Provide the [X, Y] coordinate of the cell's center where the given text is located.  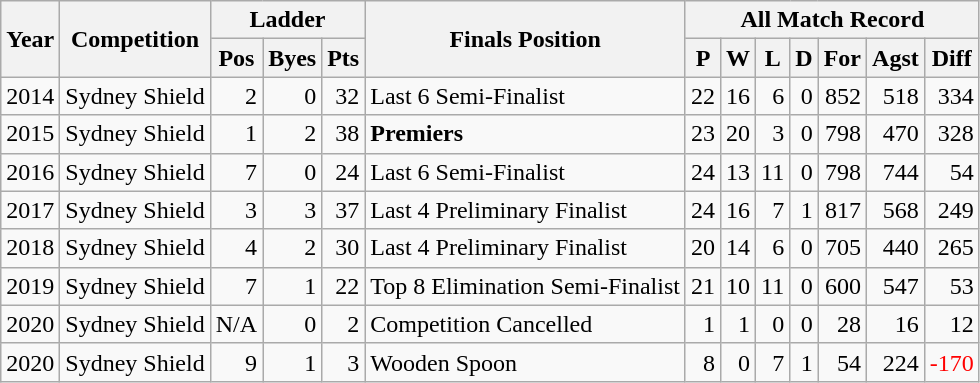
Byes [292, 58]
547 [896, 286]
Pts [344, 58]
23 [702, 134]
2015 [30, 134]
2019 [30, 286]
W [738, 58]
For [842, 58]
9 [236, 362]
852 [842, 96]
Diff [952, 58]
Top 8 Elimination Semi-Finalist [526, 286]
37 [344, 210]
Finals Position [526, 39]
32 [344, 96]
328 [952, 134]
Competition Cancelled [526, 324]
8 [702, 362]
Competition [135, 39]
Year [30, 39]
30 [344, 248]
D [804, 58]
28 [842, 324]
2016 [30, 172]
13 [738, 172]
249 [952, 210]
N/A [236, 324]
568 [896, 210]
265 [952, 248]
2014 [30, 96]
817 [842, 210]
Wooden Spoon [526, 362]
Pos [236, 58]
4 [236, 248]
600 [842, 286]
-170 [952, 362]
L [773, 58]
12 [952, 324]
224 [896, 362]
All Match Record [832, 20]
Ladder [288, 20]
Premiers [526, 134]
705 [842, 248]
10 [738, 286]
2017 [30, 210]
Agst [896, 58]
53 [952, 286]
14 [738, 248]
440 [896, 248]
334 [952, 96]
P [702, 58]
470 [896, 134]
2018 [30, 248]
744 [896, 172]
21 [702, 286]
38 [344, 134]
518 [896, 96]
